Provide the (x, y) coordinate of the cell's center where the given text is located.  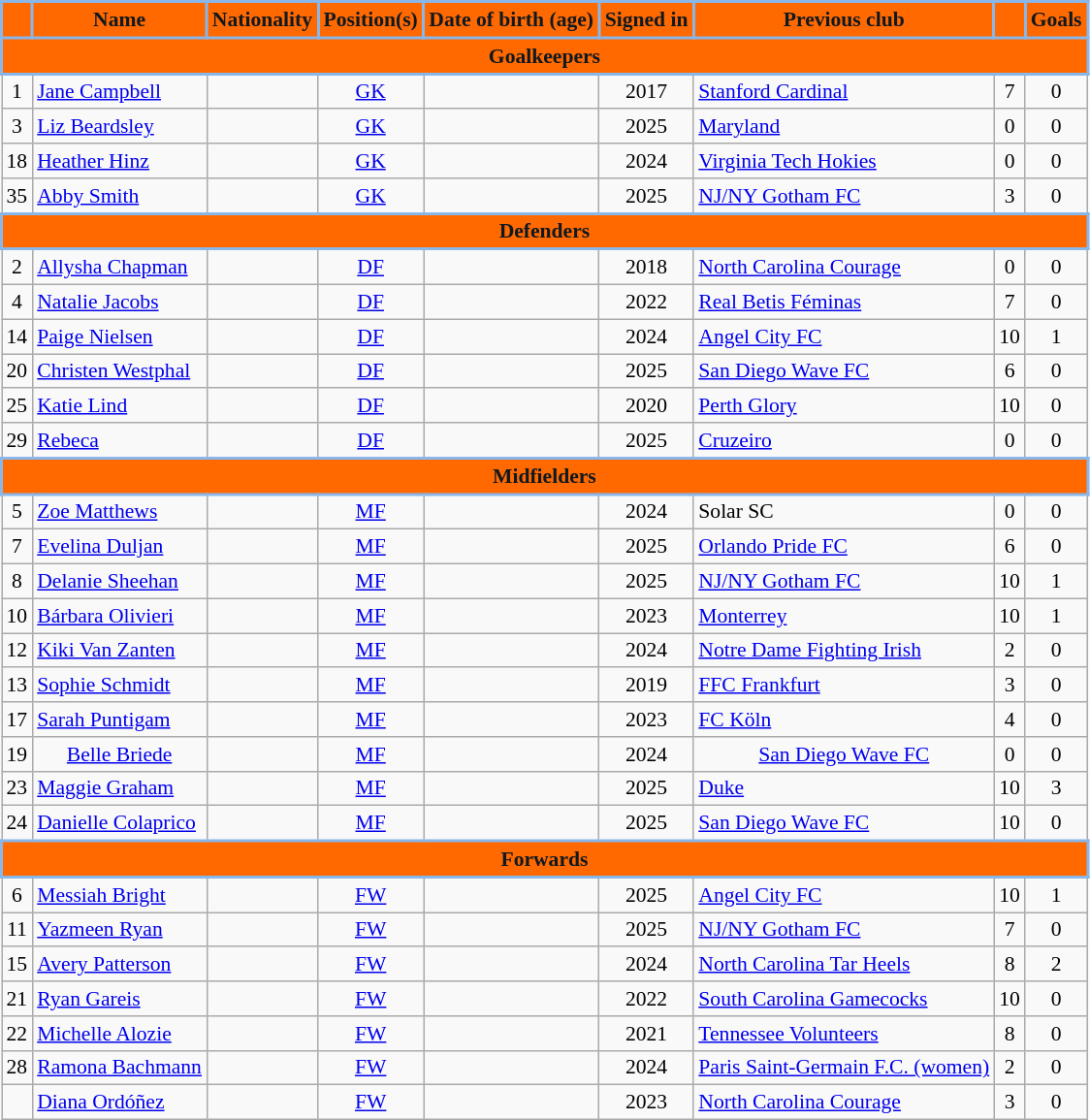
Abby Smith (119, 196)
Stanford Cardinal (844, 91)
Paris Saint-Germain F.C. (women) (844, 1068)
Virginia Tech Hokies (844, 161)
Evelina Duljan (119, 547)
Midfielders (545, 477)
Heather Hinz (119, 161)
FC Köln (844, 720)
Jane Campbell (119, 91)
South Carolina Gamecocks (844, 999)
Orlando Pride FC (844, 547)
Perth Glory (844, 406)
Notre Dame Fighting Irish (844, 651)
Liz Beardsley (119, 127)
Forwards (545, 859)
24 (17, 823)
Monterrey (844, 616)
Previous club (844, 19)
22 (17, 1034)
Date of birth (age) (512, 19)
Belle Briede (119, 754)
12 (17, 651)
2021 (646, 1034)
13 (17, 686)
Solar SC (844, 512)
Ryan Gareis (119, 999)
2017 (646, 91)
Signed in (646, 19)
Bárbara Olivieri (119, 616)
Sarah Puntigam (119, 720)
Duke (844, 788)
Ramona Bachmann (119, 1068)
11 (17, 930)
Cruzeiro (844, 440)
North Carolina Tar Heels (844, 965)
18 (17, 161)
Maryland (844, 127)
14 (17, 336)
Christen Westphal (119, 371)
Maggie Graham (119, 788)
Goals (1056, 19)
FFC Frankfurt (844, 686)
Diana Ordóñez (119, 1103)
35 (17, 196)
Katie Lind (119, 406)
23 (17, 788)
Kiki Van Zanten (119, 651)
Name (119, 19)
Rebeca (119, 440)
2018 (646, 267)
Defenders (545, 231)
Natalie Jacobs (119, 303)
Delanie Sheehan (119, 582)
Messiah Bright (119, 895)
20 (17, 371)
29 (17, 440)
Avery Patterson (119, 965)
Paige Nielsen (119, 336)
28 (17, 1068)
21 (17, 999)
15 (17, 965)
Zoe Matthews (119, 512)
Sophie Schmidt (119, 686)
Nationality (262, 19)
Position(s) (370, 19)
17 (17, 720)
Michelle Alozie (119, 1034)
Tennessee Volunteers (844, 1034)
Goalkeepers (545, 56)
Yazmeen Ryan (119, 930)
2019 (646, 686)
5 (17, 512)
Real Betis Féminas (844, 303)
Danielle Colaprico (119, 823)
Allysha Chapman (119, 267)
2020 (646, 406)
25 (17, 406)
19 (17, 754)
